Scan for the cell matching the given text and deliver its [x, y] coordinate at center. 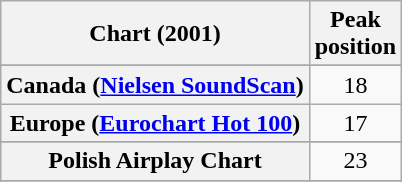
18 [355, 85]
Chart (2001) [155, 34]
23 [355, 161]
Polish Airplay Chart [155, 161]
17 [355, 123]
Europe (Eurochart Hot 100) [155, 123]
Peak position [355, 34]
Canada (Nielsen SoundScan) [155, 85]
